From the cell containing the given text, extract its center point as (X, Y) coordinate. 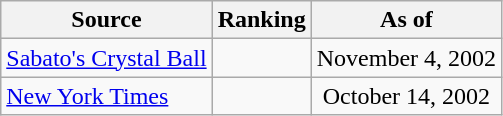
Ranking (262, 20)
Sabato's Crystal Ball (106, 58)
October 14, 2002 (406, 96)
New York Times (106, 96)
Source (106, 20)
As of (406, 20)
November 4, 2002 (406, 58)
